Pinpoint the cell where the given text exists, returning its [x, y] midpoint coordinate. 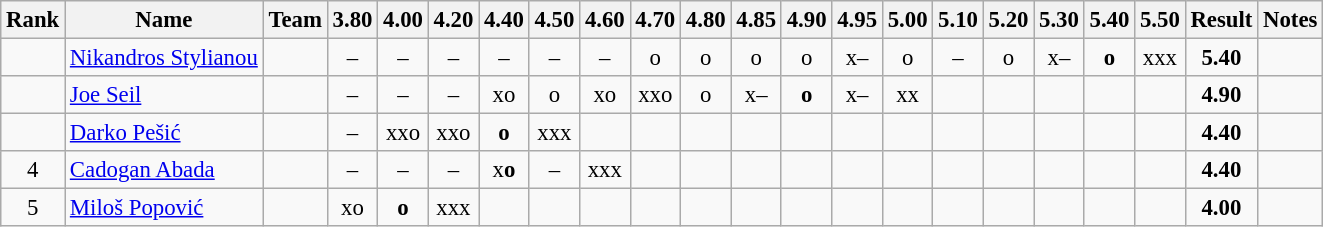
4.50 [554, 20]
Joe Seil [164, 95]
5 [33, 208]
5.50 [1160, 20]
Nikandros Stylianou [164, 58]
4.80 [706, 20]
Name [164, 20]
4.20 [453, 20]
4.95 [857, 20]
Rank [33, 20]
4.60 [605, 20]
5.00 [907, 20]
Miloš Popović [164, 208]
3.80 [352, 20]
xx [907, 95]
Notes [1290, 20]
4.85 [756, 20]
Team [295, 20]
5.20 [1008, 20]
5.10 [958, 20]
Result [1222, 20]
4 [33, 170]
Darko Pešić [164, 133]
Cadogan Abada [164, 170]
5.30 [1059, 20]
4.70 [655, 20]
